Pinpoint the cell where the given text exists, returning its (x, y) midpoint coordinate. 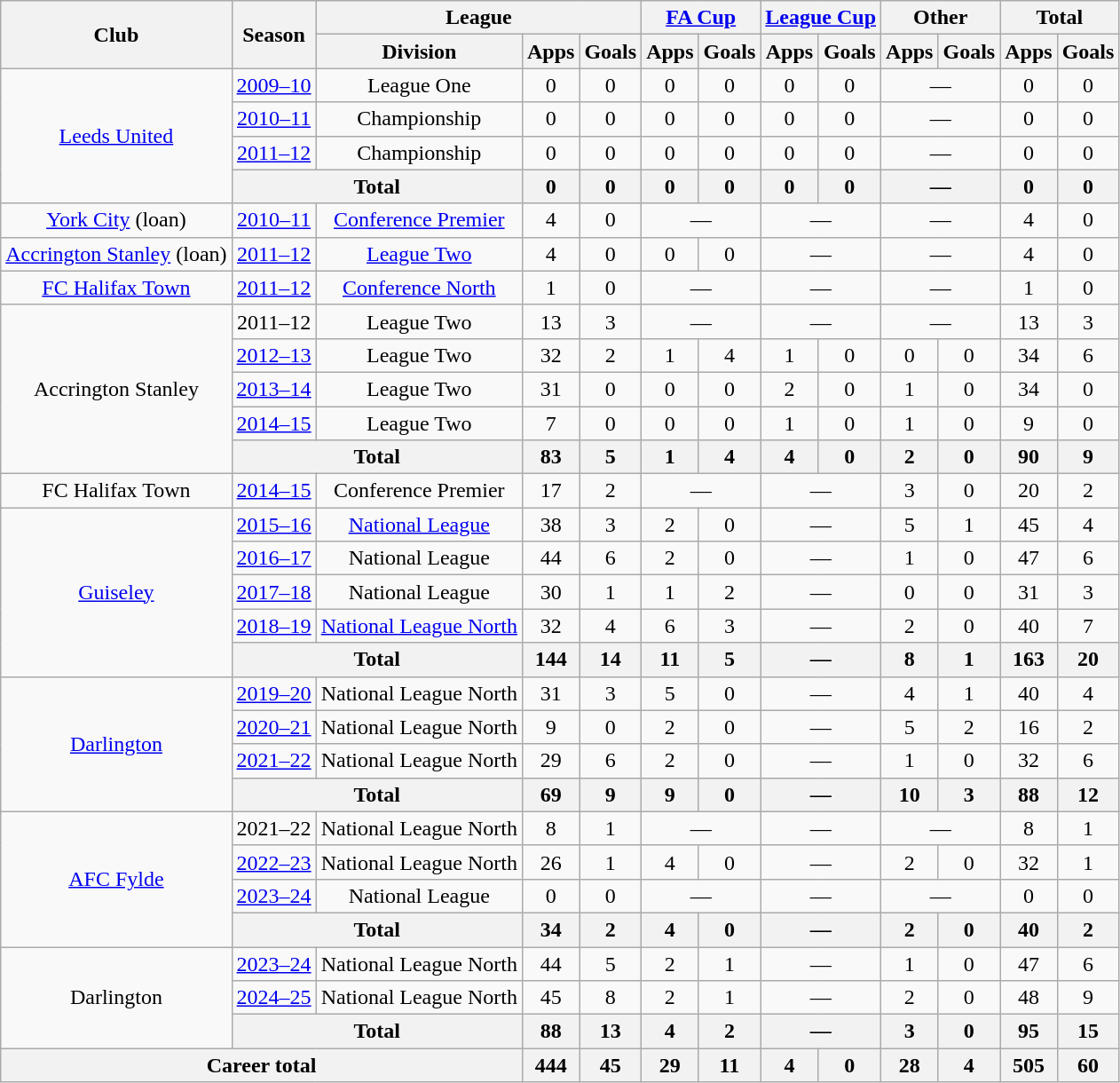
2019–20 (273, 693)
163 (1029, 660)
28 (910, 1065)
95 (1029, 1032)
FA Cup (701, 18)
17 (550, 491)
48 (1029, 998)
2013–14 (273, 389)
Division (419, 51)
Leeds United (116, 136)
90 (1029, 457)
16 (1029, 727)
38 (550, 525)
505 (1029, 1065)
League (478, 18)
444 (550, 1065)
Accrington Stanley (116, 389)
Other (941, 18)
Guiseley (116, 592)
30 (550, 592)
2024–25 (273, 998)
Club (116, 35)
2012–13 (273, 355)
26 (550, 862)
2018–19 (273, 626)
2017–18 (273, 592)
AFC Fylde (116, 879)
12 (1088, 794)
14 (611, 660)
15 (1088, 1032)
10 (910, 794)
Career total (262, 1065)
League One (419, 85)
Accrington Stanley (loan) (116, 254)
League Cup (821, 18)
69 (550, 794)
144 (550, 660)
83 (550, 457)
2016–17 (273, 558)
York City (loan) (116, 220)
Conference North (419, 288)
Season (273, 35)
2009–10 (273, 85)
2020–21 (273, 727)
2015–16 (273, 525)
2022–23 (273, 862)
60 (1088, 1065)
